Pinpoint the cell where the given text exists, returning its [X, Y] midpoint coordinate. 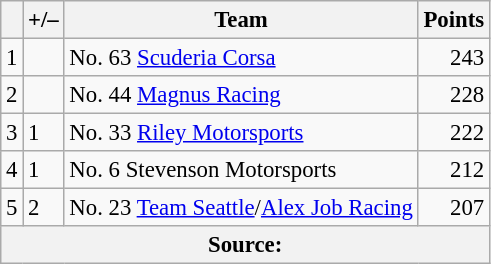
No. 6 Stevenson Motorsports [241, 170]
5 [12, 208]
222 [454, 133]
Source: [246, 245]
243 [454, 58]
228 [454, 95]
No. 23 Team Seattle/Alex Job Racing [241, 208]
3 [12, 133]
212 [454, 170]
No. 33 Riley Motorsports [241, 133]
Team [241, 20]
No. 44 Magnus Racing [241, 95]
No. 63 Scuderia Corsa [241, 58]
+/– [44, 20]
Points [454, 20]
207 [454, 208]
4 [12, 170]
